Return [x, y] of the center of cell containing provided text 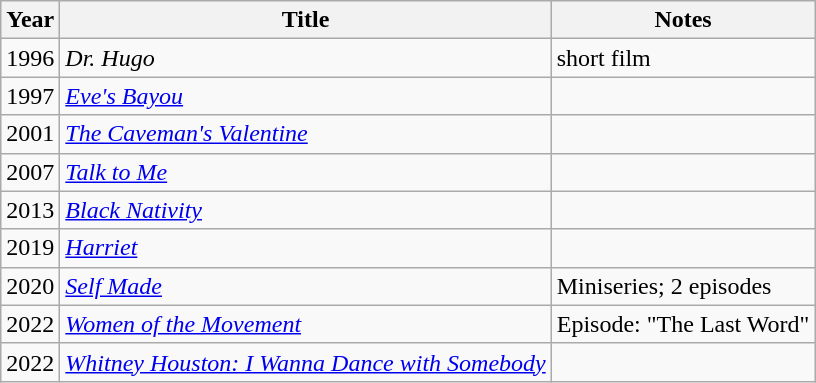
Episode: "The Last Word" [683, 324]
Whitney Houston: I Wanna Dance with Somebody [306, 362]
Dr. Hugo [306, 58]
The Caveman's Valentine [306, 134]
Women of the Movement [306, 324]
Notes [683, 20]
Talk to Me [306, 172]
2013 [30, 210]
2020 [30, 286]
Title [306, 20]
1996 [30, 58]
Black Nativity [306, 210]
short film [683, 58]
Self Made [306, 286]
Year [30, 20]
Eve's Bayou [306, 96]
2019 [30, 248]
1997 [30, 96]
2001 [30, 134]
Miniseries; 2 episodes [683, 286]
2007 [30, 172]
Harriet [306, 248]
